Return the (X, Y) coordinate for the center point of the cell that contains the specified text.  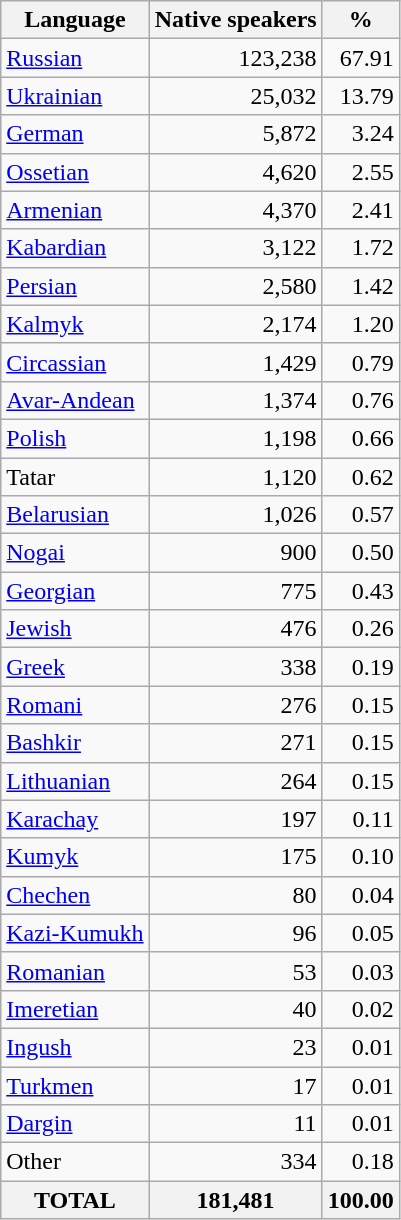
2,174 (236, 324)
1,429 (236, 362)
100.00 (360, 1200)
0.19 (360, 667)
3,122 (236, 248)
25,032 (236, 96)
80 (236, 895)
1,198 (236, 438)
0.10 (360, 857)
Russian (75, 58)
0.04 (360, 895)
1,026 (236, 515)
0.62 (360, 477)
1,374 (236, 400)
Turkmen (75, 1085)
Ossetian (75, 172)
2,580 (236, 286)
Imeretian (75, 1009)
276 (236, 705)
Dargin (75, 1124)
0.43 (360, 591)
Ukrainian (75, 96)
3.24 (360, 134)
23 (236, 1047)
1.72 (360, 248)
0.66 (360, 438)
0.57 (360, 515)
Native speakers (236, 20)
0.79 (360, 362)
334 (236, 1162)
13.79 (360, 96)
Romanian (75, 971)
123,238 (236, 58)
17 (236, 1085)
40 (236, 1009)
2.55 (360, 172)
0.26 (360, 629)
476 (236, 629)
Avar-Andean (75, 400)
271 (236, 743)
0.50 (360, 553)
1.20 (360, 324)
53 (236, 971)
Belarusian (75, 515)
Karachay (75, 819)
175 (236, 857)
Circassian (75, 362)
Persian (75, 286)
Lithuanian (75, 781)
Kazi-Kumukh (75, 933)
Other (75, 1162)
Chechen (75, 895)
1,120 (236, 477)
TOTAL (75, 1200)
900 (236, 553)
Nogai (75, 553)
Kabardian (75, 248)
0.05 (360, 933)
1.42 (360, 286)
11 (236, 1124)
Ingush (75, 1047)
Language (75, 20)
4,370 (236, 210)
Romani (75, 705)
Georgian (75, 591)
0.11 (360, 819)
Kumyk (75, 857)
Kalmyk (75, 324)
181,481 (236, 1200)
0.02 (360, 1009)
264 (236, 781)
197 (236, 819)
96 (236, 933)
0.03 (360, 971)
4,620 (236, 172)
German (75, 134)
Polish (75, 438)
5,872 (236, 134)
2.41 (360, 210)
Jewish (75, 629)
% (360, 20)
0.18 (360, 1162)
Bashkir (75, 743)
0.76 (360, 400)
775 (236, 591)
Greek (75, 667)
67.91 (360, 58)
Armenian (75, 210)
338 (236, 667)
Tatar (75, 477)
